From the cell containing the given text, extract its center point as [x, y] coordinate. 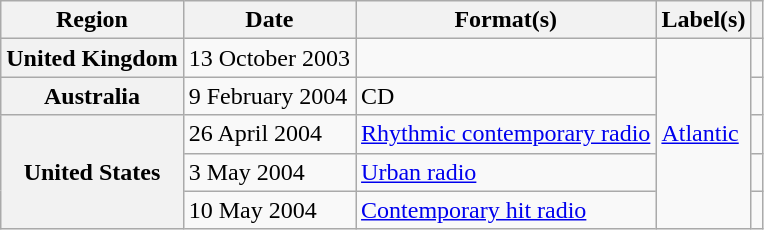
Australia [92, 96]
Urban radio [506, 172]
3 May 2004 [269, 172]
Rhythmic contemporary radio [506, 134]
10 May 2004 [269, 210]
13 October 2003 [269, 58]
Atlantic [704, 134]
Date [269, 20]
26 April 2004 [269, 134]
Label(s) [704, 20]
Format(s) [506, 20]
9 February 2004 [269, 96]
Contemporary hit radio [506, 210]
United States [92, 172]
CD [506, 96]
United Kingdom [92, 58]
Region [92, 20]
